From the cell containing the given text, extract its center point as [X, Y] coordinate. 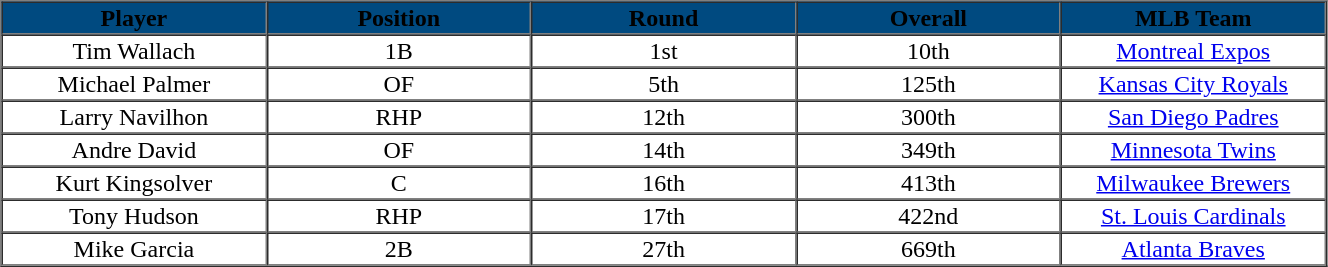
10th [928, 50]
669th [928, 248]
422nd [928, 216]
Milwaukee Brewers [1194, 182]
Tim Wallach [134, 50]
Tony Hudson [134, 216]
14th [664, 150]
Larry Navilhon [134, 116]
Montreal Expos [1194, 50]
Player [134, 18]
Round [664, 18]
Overall [928, 18]
27th [664, 248]
Minnesota Twins [1194, 150]
C [398, 182]
Mike Garcia [134, 248]
12th [664, 116]
2B [398, 248]
St. Louis Cardinals [1194, 216]
Kurt Kingsolver [134, 182]
Kansas City Royals [1194, 84]
16th [664, 182]
MLB Team [1194, 18]
125th [928, 84]
Position [398, 18]
17th [664, 216]
1B [398, 50]
San Diego Padres [1194, 116]
Andre David [134, 150]
413th [928, 182]
5th [664, 84]
1st [664, 50]
349th [928, 150]
Atlanta Braves [1194, 248]
300th [928, 116]
Michael Palmer [134, 84]
